Determine the (x, y) coordinate at the center of the cell enclosing the given text.  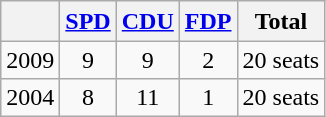
2004 (30, 98)
FDP (208, 21)
2009 (30, 60)
1 (208, 98)
Total (281, 21)
8 (88, 98)
2 (208, 60)
SPD (88, 21)
11 (148, 98)
CDU (148, 21)
